Return [x, y] of the center of cell containing provided text 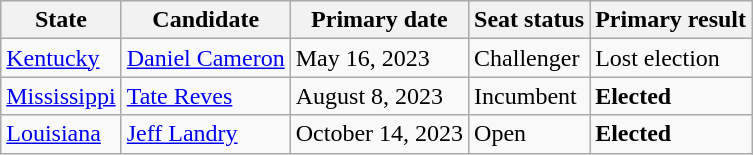
Daniel Cameron [206, 58]
Jeff Landry [206, 134]
Candidate [206, 20]
May 16, 2023 [379, 58]
Primary result [671, 20]
Challenger [530, 58]
Incumbent [530, 96]
August 8, 2023 [379, 96]
Seat status [530, 20]
Kentucky [61, 58]
Tate Reves [206, 96]
October 14, 2023 [379, 134]
Open [530, 134]
Louisiana [61, 134]
Lost election [671, 58]
Mississippi [61, 96]
Primary date [379, 20]
State [61, 20]
